Pinpoint the cell where the given text exists, returning its (X, Y) midpoint coordinate. 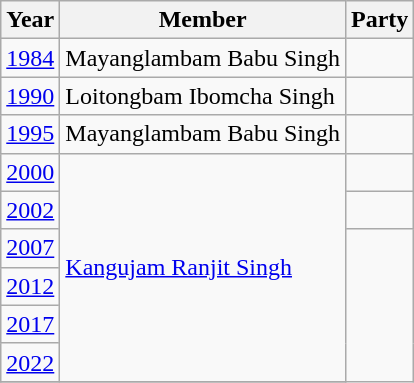
Party (380, 20)
2002 (30, 210)
Member (203, 20)
2017 (30, 324)
2007 (30, 248)
2000 (30, 172)
1984 (30, 58)
Kangujam Ranjit Singh (203, 267)
1990 (30, 96)
2012 (30, 286)
Year (30, 20)
1995 (30, 134)
Loitongbam Ibomcha Singh (203, 96)
2022 (30, 362)
